Identify which cell holds the provided text, then report its [X, Y] central coordinate. 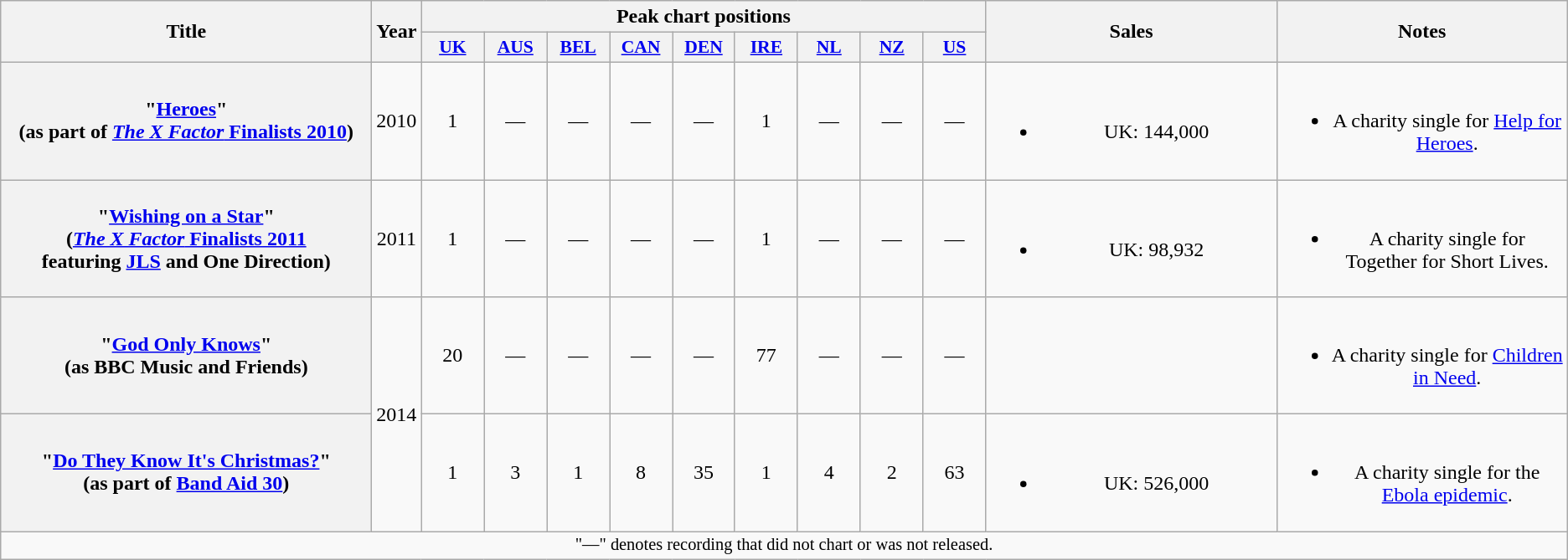
8 [642, 473]
A charity single for Together for Short Lives. [1422, 238]
UK: 98,932 [1131, 238]
4 [829, 473]
DEN [704, 48]
A charity single for the Ebola epidemic. [1422, 473]
UK: 144,000 [1131, 121]
US [955, 48]
"God Only Knows" (as BBC Music and Friends) [186, 356]
NZ [891, 48]
A charity single for Children in Need. [1422, 356]
"Heroes" (as part of The X Factor Finalists 2010) [186, 121]
"—" denotes recording that did not chart or was not released. [784, 546]
35 [704, 473]
2014 [397, 414]
77 [766, 356]
BEL [578, 48]
CAN [642, 48]
"Do They Know It's Christmas?" (as part of Band Aid 30) [186, 473]
"Wishing on a Star" (The X Factor Finalists 2011featuring JLS and One Direction) [186, 238]
63 [955, 473]
Notes [1422, 32]
IRE [766, 48]
2010 [397, 121]
UK [452, 48]
Title [186, 32]
2 [891, 473]
Year [397, 32]
AUS [516, 48]
Sales [1131, 32]
3 [516, 473]
NL [829, 48]
Peak chart positions [704, 17]
A charity single for Help for Heroes. [1422, 121]
20 [452, 356]
UK: 526,000 [1131, 473]
2011 [397, 238]
